Provide the [X, Y] coordinate of the cell's center where the given text is located.  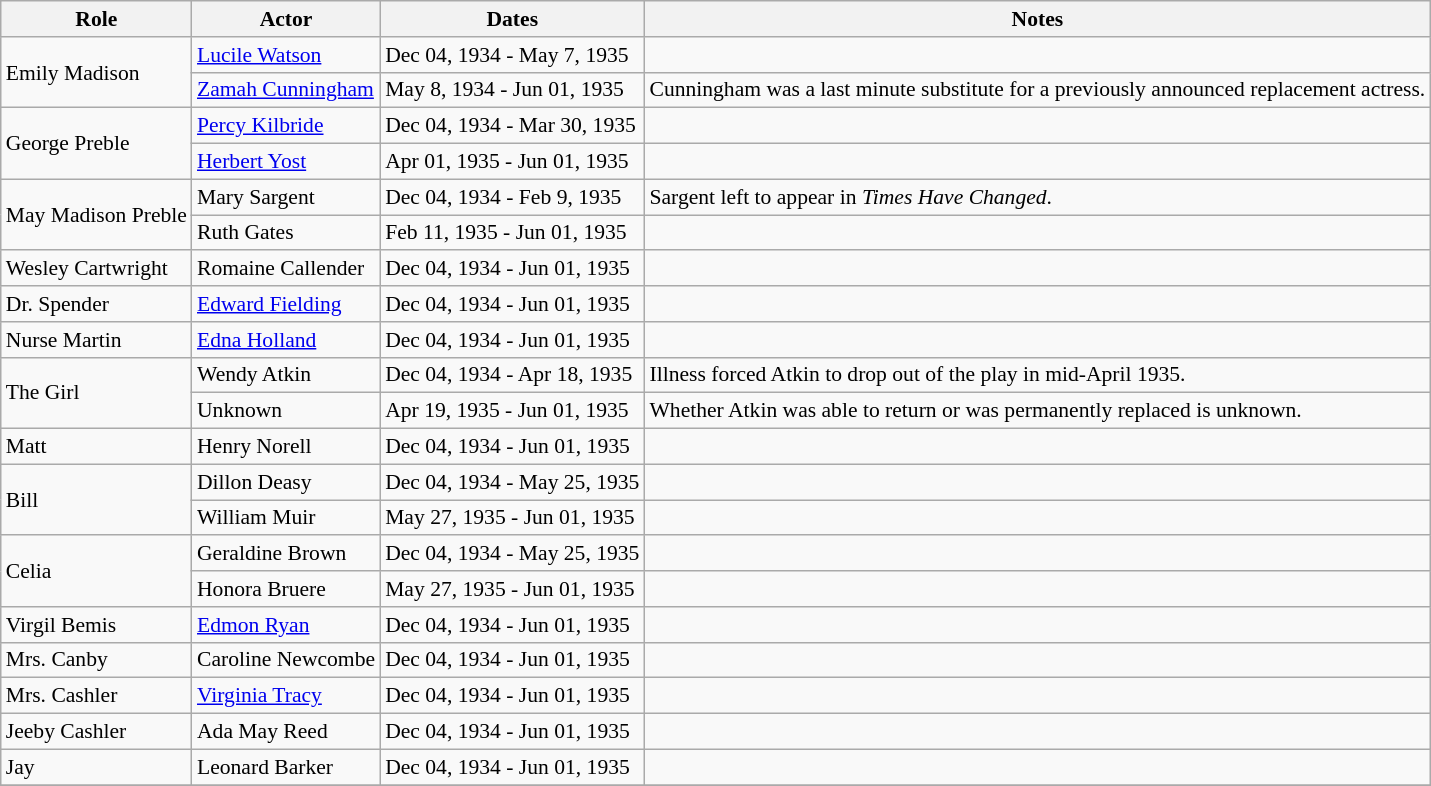
Henry Norell [286, 447]
May Madison Preble [96, 214]
Zamah Cunningham [286, 90]
Caroline Newcombe [286, 660]
Unknown [286, 411]
Wendy Atkin [286, 375]
Dec 04, 1934 - Mar 30, 1935 [512, 126]
Dates [512, 19]
Edna Holland [286, 340]
Notes [1037, 19]
Herbert Yost [286, 162]
Cunningham was a last minute substitute for a previously announced replacement actress. [1037, 90]
George Preble [96, 144]
Whether Atkin was able to return or was permanently replaced is unknown. [1037, 411]
Romaine Callender [286, 269]
Ada May Reed [286, 732]
Dr. Spender [96, 304]
Apr 19, 1935 - Jun 01, 1935 [512, 411]
Emily Madison [96, 72]
Illness forced Atkin to drop out of the play in mid-April 1935. [1037, 375]
Virgil Bemis [96, 625]
Edward Fielding [286, 304]
Celia [96, 572]
Mrs. Canby [96, 660]
Geraldine Brown [286, 554]
Jeeby Cashler [96, 732]
Mrs. Cashler [96, 696]
Virginia Tracy [286, 696]
Dec 04, 1934 - May 7, 1935 [512, 55]
Lucile Watson [286, 55]
Mary Sargent [286, 197]
Apr 01, 1935 - Jun 01, 1935 [512, 162]
William Muir [286, 518]
Wesley Cartwright [96, 269]
Bill [96, 500]
Sargent left to appear in Times Have Changed. [1037, 197]
Matt [96, 447]
Nurse Martin [96, 340]
Percy Kilbride [286, 126]
Dillon Deasy [286, 482]
Feb 11, 1935 - Jun 01, 1935 [512, 233]
Jay [96, 767]
May 8, 1934 - Jun 01, 1935 [512, 90]
Leonard Barker [286, 767]
Dec 04, 1934 - Apr 18, 1935 [512, 375]
Dec 04, 1934 - Feb 9, 1935 [512, 197]
Actor [286, 19]
The Girl [96, 392]
Ruth Gates [286, 233]
Edmon Ryan [286, 625]
Role [96, 19]
Honora Bruere [286, 589]
